Detect which cell encompasses the target text, then output its (x, y) center coordinate. 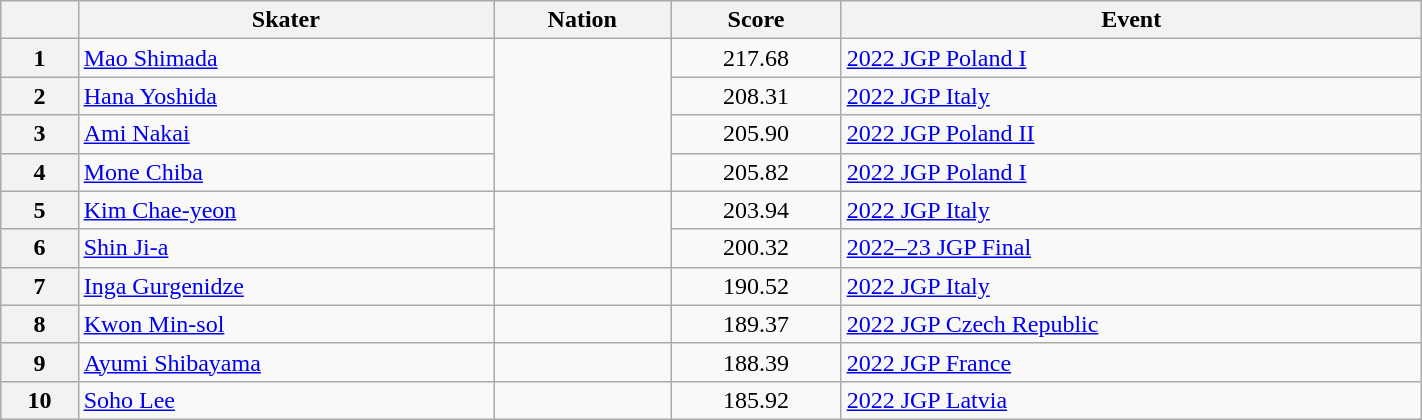
6 (40, 248)
190.52 (756, 286)
1 (40, 58)
Inga Gurgenidze (286, 286)
Event (1131, 20)
4 (40, 172)
Kwon Min-sol (286, 324)
Hana Yoshida (286, 96)
9 (40, 362)
Kim Chae-yeon (286, 210)
7 (40, 286)
205.82 (756, 172)
2022 JGP France (1131, 362)
Ami Nakai (286, 134)
Mao Shimada (286, 58)
Ayumi Shibayama (286, 362)
Skater (286, 20)
185.92 (756, 400)
2022 JGP Czech Republic (1131, 324)
217.68 (756, 58)
Nation (582, 20)
200.32 (756, 248)
2022–23 JGP Final (1131, 248)
5 (40, 210)
3 (40, 134)
189.37 (756, 324)
2022 JGP Latvia (1131, 400)
10 (40, 400)
Mone Chiba (286, 172)
Soho Lee (286, 400)
2 (40, 96)
208.31 (756, 96)
205.90 (756, 134)
2022 JGP Poland II (1131, 134)
Score (756, 20)
8 (40, 324)
203.94 (756, 210)
Shin Ji-a (286, 248)
188.39 (756, 362)
